Find where the given text appears and provide that cell's center as [x, y] coordinate. 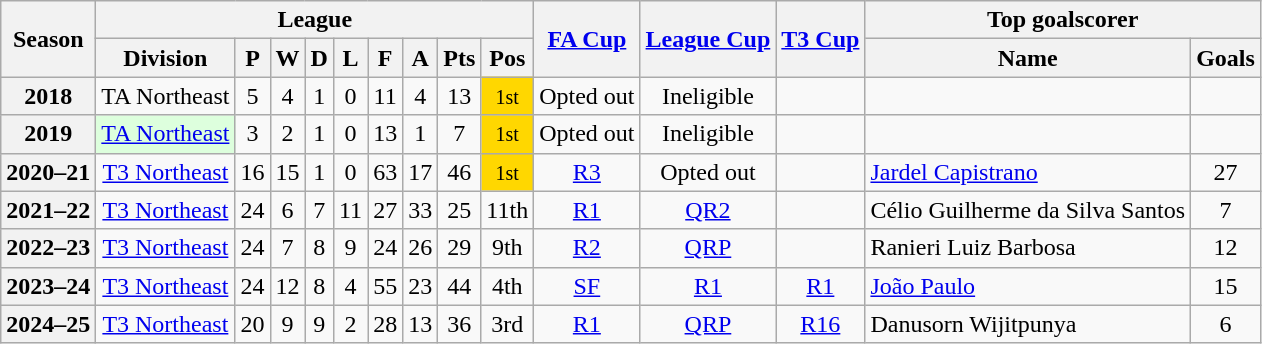
2020–21 [48, 172]
F [386, 58]
João Paulo [1028, 286]
5 [252, 96]
2022–23 [48, 248]
4th [508, 286]
T3 Cup [820, 39]
R2 [587, 248]
29 [460, 248]
L [350, 58]
Pts [460, 58]
20 [252, 324]
17 [420, 172]
63 [386, 172]
46 [460, 172]
3rd [508, 324]
Célio Guilherme da Silva Santos [1028, 210]
League Cup [708, 39]
3 [252, 134]
26 [420, 248]
Jardel Capistrano [1028, 172]
16 [252, 172]
2024–25 [48, 324]
A [420, 58]
Name [1028, 58]
9th [508, 248]
2021–22 [48, 210]
Pos [508, 58]
QR2 [708, 210]
W [288, 58]
Division [166, 58]
36 [460, 324]
Season [48, 39]
Ranieri Luiz Barbosa [1028, 248]
D [319, 58]
2023–24 [48, 286]
Top goalscorer [1062, 20]
League [315, 20]
23 [420, 286]
Danusorn Wijitpunya [1028, 324]
2019 [48, 134]
25 [460, 210]
R16 [820, 324]
R3 [587, 172]
P [252, 58]
55 [386, 286]
Goals [1226, 58]
2018 [48, 96]
28 [386, 324]
11th [508, 210]
FA Cup [587, 39]
44 [460, 286]
SF [587, 286]
33 [420, 210]
